Search for the cell housing the specified text and yield its [X, Y] center coordinate. 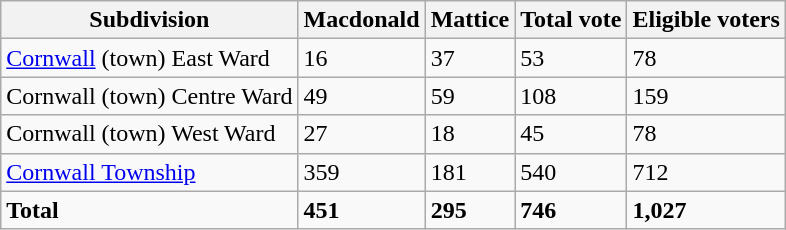
49 [362, 96]
Cornwall (town) Centre Ward [150, 96]
Eligible voters [706, 20]
Cornwall (town) East Ward [150, 58]
159 [706, 96]
181 [470, 172]
712 [706, 172]
540 [571, 172]
59 [470, 96]
Mattice [470, 20]
746 [571, 210]
16 [362, 58]
108 [571, 96]
18 [470, 134]
359 [362, 172]
Total [150, 210]
Macdonald [362, 20]
53 [571, 58]
27 [362, 134]
Subdivision [150, 20]
45 [571, 134]
Cornwall Township [150, 172]
451 [362, 210]
295 [470, 210]
1,027 [706, 210]
37 [470, 58]
Total vote [571, 20]
Cornwall (town) West Ward [150, 134]
